Output the (x, y) coordinate of the center of the cell containing the given text.  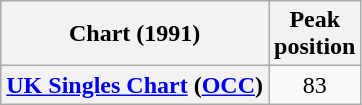
Chart (1991) (135, 34)
Peakposition (314, 34)
UK Singles Chart (OCC) (135, 85)
83 (314, 85)
